Locate the cell with the specified text and output its [X, Y] center coordinate. 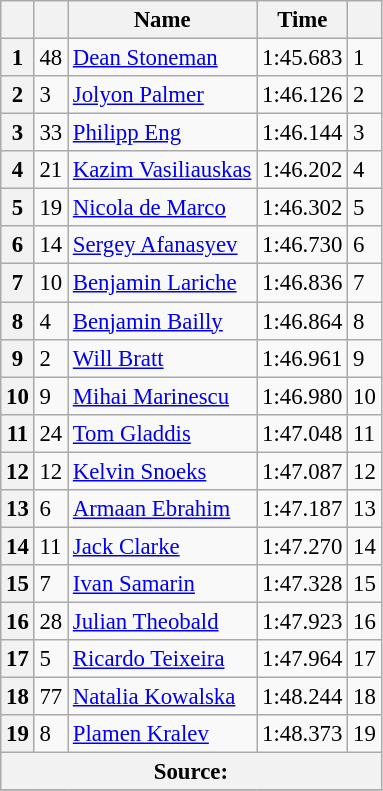
1:47.187 [302, 509]
24 [50, 433]
1:46.126 [302, 95]
1:46.202 [302, 170]
1:46.864 [302, 321]
1:46.730 [302, 245]
33 [50, 133]
Jolyon Palmer [162, 95]
1:47.923 [302, 621]
Mihai Marinescu [162, 396]
1:46.144 [302, 133]
1:46.980 [302, 396]
Plamen Kralev [162, 734]
1:48.244 [302, 697]
Benjamin Lariche [162, 283]
1:48.373 [302, 734]
1:47.087 [302, 471]
1:47.270 [302, 546]
48 [50, 58]
1:47.048 [302, 433]
1:45.683 [302, 58]
Time [302, 20]
Tom Gladdis [162, 433]
Nicola de Marco [162, 208]
Source: [191, 772]
Sergey Afanasyev [162, 245]
77 [50, 697]
Julian Theobald [162, 621]
Kazim Vasiliauskas [162, 170]
28 [50, 621]
Will Bratt [162, 358]
Ivan Samarin [162, 584]
Name [162, 20]
Ricardo Teixeira [162, 659]
Armaan Ebrahim [162, 509]
1:46.302 [302, 208]
Dean Stoneman [162, 58]
1:47.964 [302, 659]
1:47.328 [302, 584]
Natalia Kowalska [162, 697]
1:46.961 [302, 358]
Kelvin Snoeks [162, 471]
Jack Clarke [162, 546]
1:46.836 [302, 283]
21 [50, 170]
Philipp Eng [162, 133]
Benjamin Bailly [162, 321]
